Scan for the cell matching the given text and deliver its (x, y) coordinate at center. 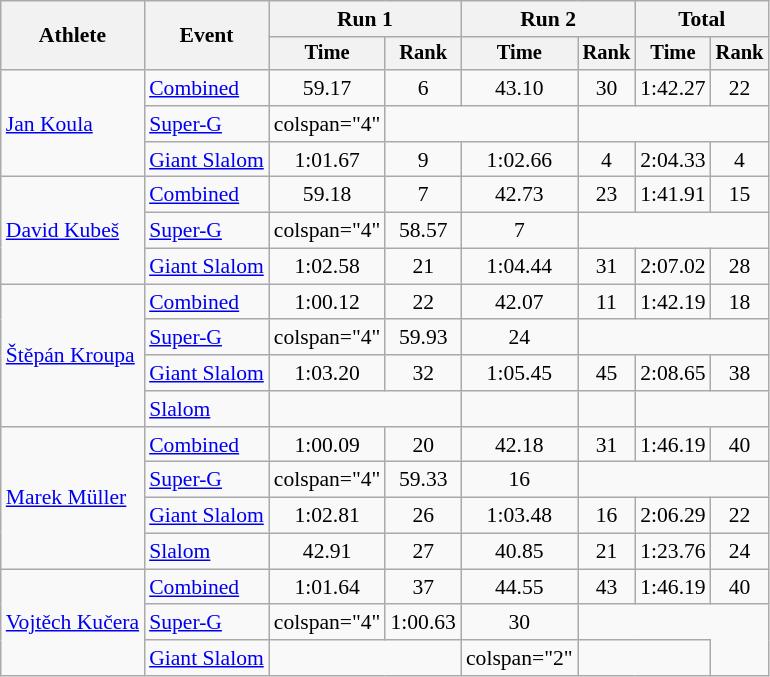
42.07 (520, 302)
43 (607, 587)
colspan="2" (520, 658)
20 (422, 445)
Athlete (72, 36)
1:02.58 (328, 267)
1:42.19 (672, 302)
43.10 (520, 88)
23 (607, 195)
1:02.81 (328, 516)
1:03.20 (328, 373)
1:03.48 (520, 516)
1:05.45 (520, 373)
38 (740, 373)
2:07.02 (672, 267)
32 (422, 373)
11 (607, 302)
Run 1 (365, 19)
Event (206, 36)
44.55 (520, 587)
1:01.64 (328, 587)
37 (422, 587)
45 (607, 373)
1:00.09 (328, 445)
Vojtěch Kučera (72, 622)
Marek Müller (72, 498)
58.57 (422, 231)
David Kubeš (72, 230)
15 (740, 195)
1:42.27 (672, 88)
2:08.65 (672, 373)
6 (422, 88)
1:01.67 (328, 160)
42.91 (328, 552)
40.85 (520, 552)
59.93 (422, 338)
42.73 (520, 195)
28 (740, 267)
59.33 (422, 480)
42.18 (520, 445)
2:04.33 (672, 160)
1:00.12 (328, 302)
Total (702, 19)
1:02.66 (520, 160)
26 (422, 516)
1:23.76 (672, 552)
1:04.44 (520, 267)
59.17 (328, 88)
Jan Koula (72, 124)
9 (422, 160)
Run 2 (548, 19)
18 (740, 302)
Štěpán Kroupa (72, 355)
27 (422, 552)
2:06.29 (672, 516)
1:41.91 (672, 195)
1:00.63 (422, 623)
59.18 (328, 195)
